Identify which cell holds the provided text, then report its [X, Y] central coordinate. 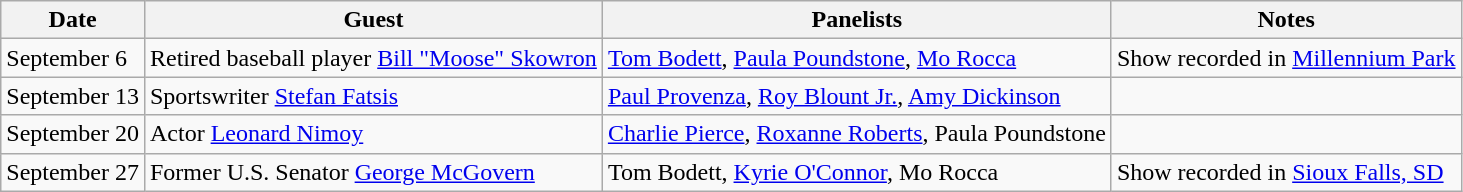
Charlie Pierce, Roxanne Roberts, Paula Poundstone [856, 134]
Show recorded in Millennium Park [1286, 58]
September 6 [73, 58]
Notes [1286, 20]
Retired baseball player Bill "Moose" Skowron [373, 58]
Actor Leonard Nimoy [373, 134]
Date [73, 20]
Show recorded in Sioux Falls, SD [1286, 172]
Paul Provenza, Roy Blount Jr., Amy Dickinson [856, 96]
Sportswriter Stefan Fatsis [373, 96]
Tom Bodett, Kyrie O'Connor, Mo Rocca [856, 172]
Tom Bodett, Paula Poundstone, Mo Rocca [856, 58]
Guest [373, 20]
September 20 [73, 134]
Former U.S. Senator George McGovern [373, 172]
September 13 [73, 96]
Panelists [856, 20]
September 27 [73, 172]
